Return the [x, y] coordinate for the center point of the cell that contains the specified text.  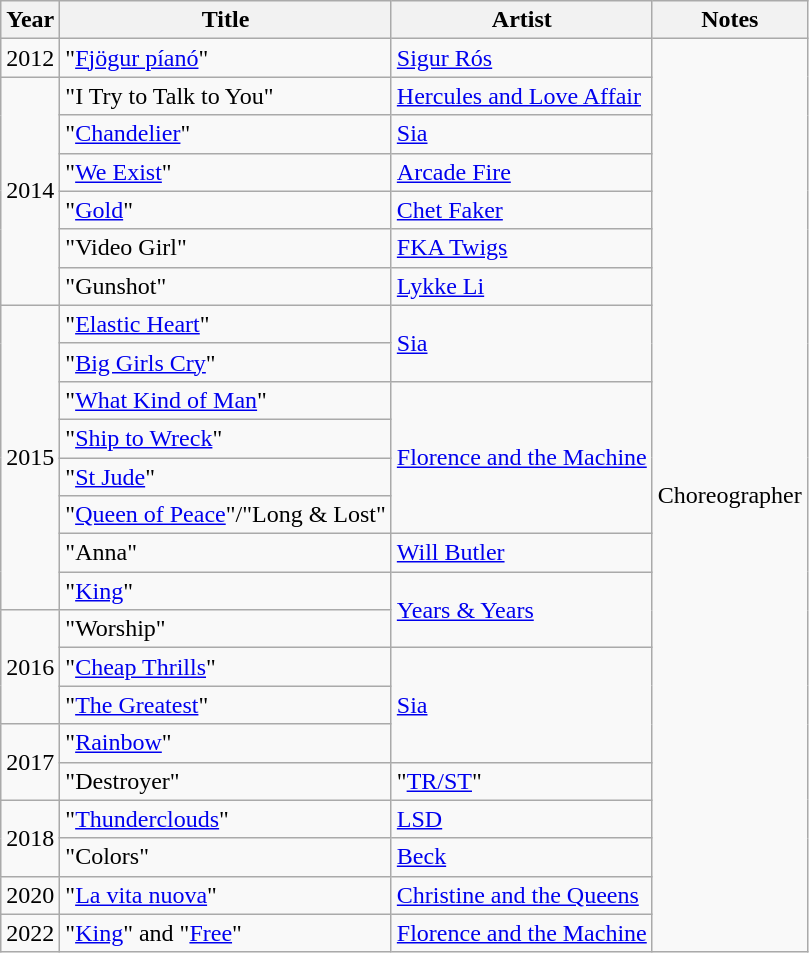
Chet Faker [522, 210]
"The Greatest" [226, 705]
Choreographer [730, 496]
Christine and the Queens [522, 895]
"Ship to Wreck" [226, 438]
FKA Twigs [522, 248]
"Video Girl" [226, 248]
Notes [730, 20]
"Thunderclouds" [226, 819]
2014 [30, 191]
"Chandelier" [226, 134]
"King" and "Free" [226, 933]
"Worship" [226, 629]
Sigur Rós [522, 58]
"La vita nuova" [226, 895]
Will Butler [522, 553]
Arcade Fire [522, 172]
"Elastic Heart" [226, 324]
2017 [30, 762]
Year [30, 20]
Title [226, 20]
Artist [522, 20]
"Big Girls Cry" [226, 362]
"St Jude" [226, 477]
"Gold" [226, 210]
"Queen of Peace"/"Long & Lost" [226, 515]
2022 [30, 933]
2015 [30, 457]
2012 [30, 58]
"What Kind of Man" [226, 400]
Lykke Li [522, 286]
2020 [30, 895]
2016 [30, 667]
"Anna" [226, 553]
"King" [226, 591]
"Destroyer" [226, 781]
LSD [522, 819]
"I Try to Talk to You" [226, 96]
2018 [30, 838]
"We Exist" [226, 172]
Years & Years [522, 610]
"Colors" [226, 857]
"Cheap Thrills" [226, 667]
Beck [522, 857]
"Fjögur píanó" [226, 58]
"TR/ST" [522, 781]
"Gunshot" [226, 286]
"Rainbow" [226, 743]
Hercules and Love Affair [522, 96]
